Extract the (x, y) coordinate from the center of the cell holding the provided text.  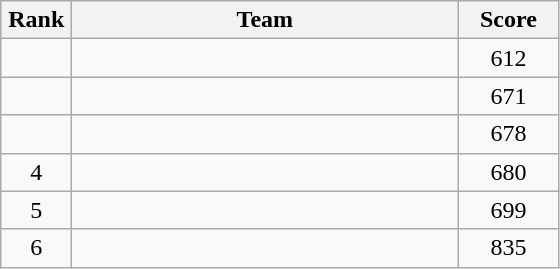
699 (508, 210)
835 (508, 248)
612 (508, 58)
Rank (36, 20)
671 (508, 96)
Team (265, 20)
4 (36, 172)
680 (508, 172)
Score (508, 20)
678 (508, 134)
6 (36, 248)
5 (36, 210)
